Determine the [X, Y] coordinate at the center of the cell enclosing the given text.  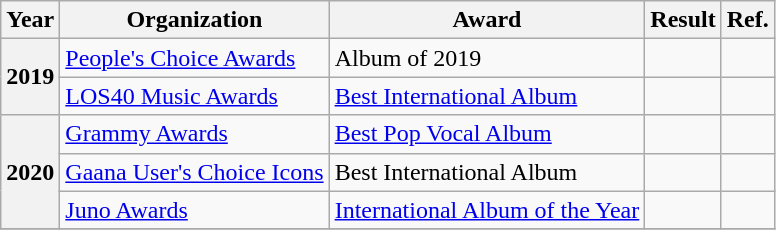
Gaana User's Choice Icons [194, 172]
Album of 2019 [487, 58]
Award [487, 20]
Juno Awards [194, 210]
LOS40 Music Awards [194, 96]
Ref. [748, 20]
Year [30, 20]
2019 [30, 77]
International Album of the Year [487, 210]
People's Choice Awards [194, 58]
Grammy Awards [194, 134]
2020 [30, 172]
Result [683, 20]
Organization [194, 20]
Best Pop Vocal Album [487, 134]
